Scan for the cell matching the given text and deliver its (X, Y) coordinate at center. 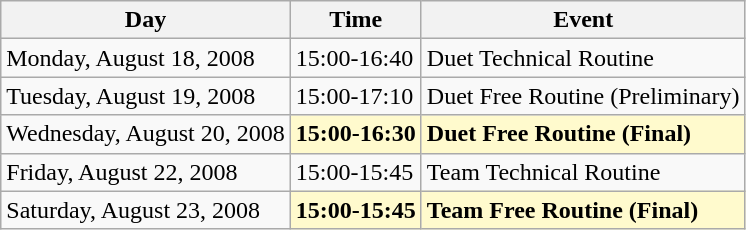
15:00-17:10 (356, 96)
Friday, August 22, 2008 (146, 172)
Team Technical Routine (583, 172)
15:00-16:30 (356, 134)
Monday, August 18, 2008 (146, 58)
Saturday, August 23, 2008 (146, 210)
Day (146, 20)
Team Free Routine (Final) (583, 210)
Event (583, 20)
Tuesday, August 19, 2008 (146, 96)
Duet Technical Routine (583, 58)
Wednesday, August 20, 2008 (146, 134)
15:00-16:40 (356, 58)
Duet Free Routine (Final) (583, 134)
Duet Free Routine (Preliminary) (583, 96)
Time (356, 20)
